Capture the cell that displays the provided text and extract its [X, Y] central coordinate. 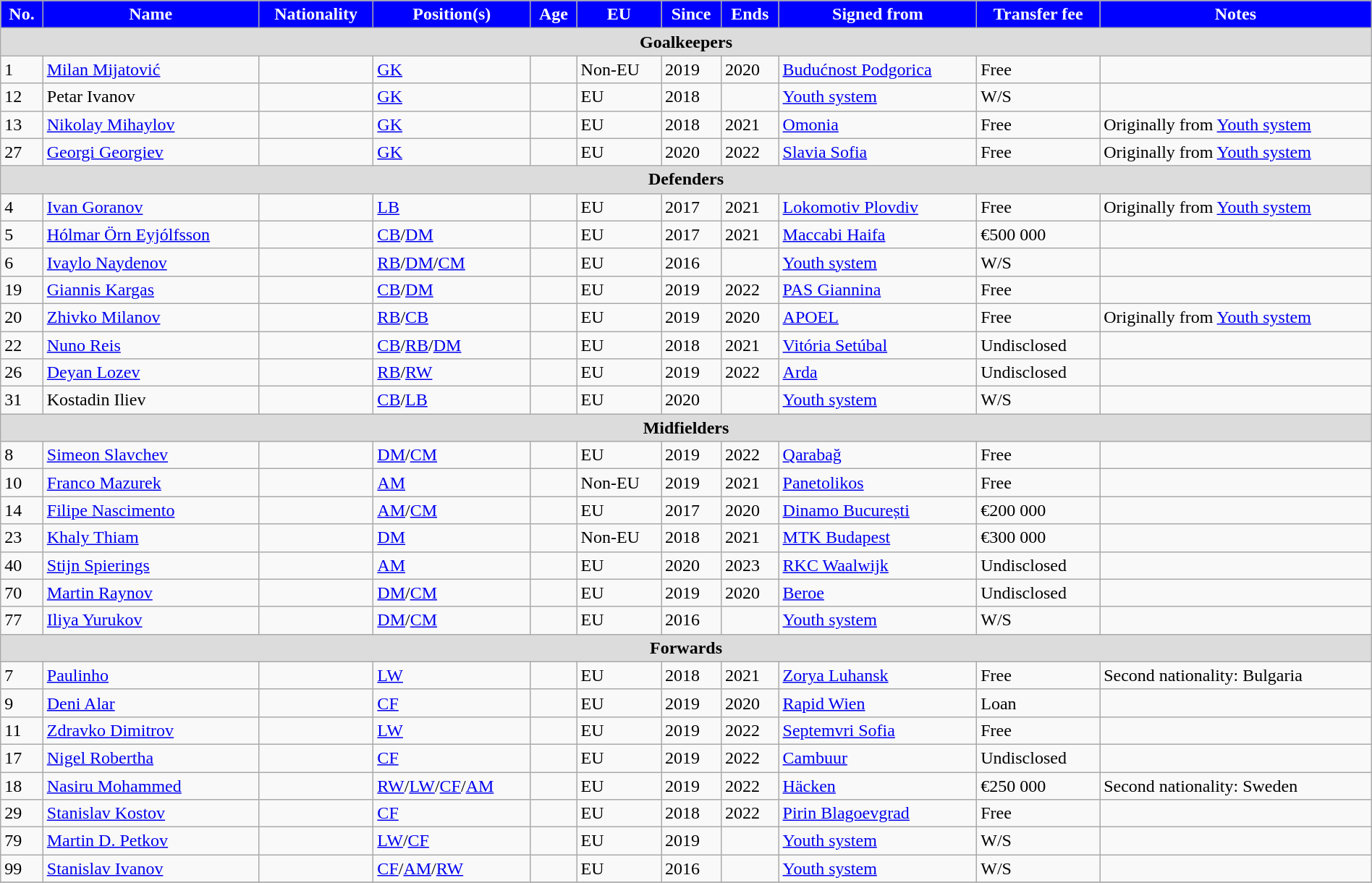
12 [22, 97]
77 [22, 620]
MTK Budapest [878, 538]
23 [22, 538]
Name [151, 14]
Dinamo București [878, 510]
Khaly Thiam [151, 538]
Nasiru Mohammed [151, 785]
Kostadin Iliev [151, 400]
8 [22, 455]
Stanislav Ivanov [151, 869]
27 [22, 152]
40 [22, 565]
17 [22, 758]
Stijn Spierings [151, 565]
70 [22, 593]
Nuno Reis [151, 345]
Vitória Setúbal [878, 345]
Deni Alar [151, 703]
AM/CM [452, 510]
Paulinho [151, 675]
Age [554, 14]
Loan [1038, 703]
RB/DM/CM [452, 262]
RKC Waalwijk [878, 565]
Septemvri Sofia [878, 730]
Martin Raynov [151, 593]
Arda [878, 373]
1 [22, 69]
€300 000 [1038, 538]
18 [22, 785]
Slavia Sofia [878, 152]
20 [22, 317]
Hólmar Örn Eyjólfsson [151, 235]
10 [22, 483]
Giannis Kargas [151, 290]
Budućnost Podgorica [878, 69]
5 [22, 235]
Milan Mijatović [151, 69]
Panetolikos [878, 483]
Transfer fee [1038, 14]
CB/LB [452, 400]
Midfielders [686, 428]
Nigel Robertha [151, 758]
€250 000 [1038, 785]
LB [452, 207]
APOEL [878, 317]
Stanislav Kostov [151, 814]
Zdravko Dimitrov [151, 730]
Maccabi Haifa [878, 235]
79 [22, 841]
DM [452, 538]
Forwards [686, 648]
29 [22, 814]
PAS Giannina [878, 290]
Cambuur [878, 758]
Notes [1236, 14]
Rapid Wien [878, 703]
31 [22, 400]
Zhivko Milanov [151, 317]
Häcken [878, 785]
9 [22, 703]
Signed from [878, 14]
Position(s) [452, 14]
22 [22, 345]
Iliya Yurukov [151, 620]
Since [692, 14]
CF/AM/RW [452, 869]
26 [22, 373]
Beroe [878, 593]
Filipe Nascimento [151, 510]
RB/RW [452, 373]
2023 [750, 565]
Goalkeepers [686, 42]
Nikolay Mihaylov [151, 124]
Petar Ivanov [151, 97]
Qarabağ [878, 455]
Franco Mazurek [151, 483]
Ivan Goranov [151, 207]
Omonia [878, 124]
RW/LW/CF/AM [452, 785]
19 [22, 290]
99 [22, 869]
Lokomotiv Plovdiv [878, 207]
Georgi Georgiev [151, 152]
4 [22, 207]
Martin D. Petkov [151, 841]
Deyan Lozev [151, 373]
Ends [750, 14]
€500 000 [1038, 235]
No. [22, 14]
7 [22, 675]
Defenders [686, 179]
Pirin Blagoevgrad [878, 814]
LW/CF [452, 841]
Ivaylo Naydenov [151, 262]
Zorya Luhansk [878, 675]
Nationality [316, 14]
14 [22, 510]
Second nationality: Bulgaria [1236, 675]
Simeon Slavchev [151, 455]
€200 000 [1038, 510]
11 [22, 730]
13 [22, 124]
6 [22, 262]
Second nationality: Sweden [1236, 785]
CB/RB/DM [452, 345]
RB/CB [452, 317]
